Extract the [X, Y] coordinate from the center of the cell holding the provided text.  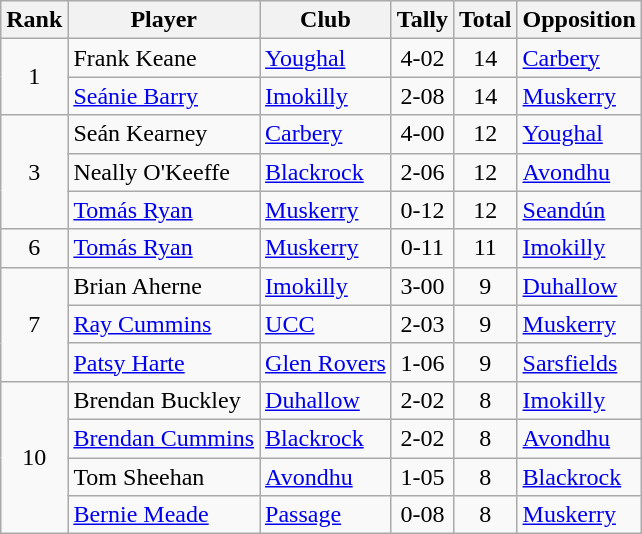
Seánie Barry [164, 96]
Ray Cummins [164, 324]
11 [485, 248]
3-00 [422, 286]
4-00 [422, 134]
2-03 [422, 324]
0-11 [422, 248]
UCC [326, 324]
Seán Kearney [164, 134]
2-08 [422, 96]
Tally [422, 20]
Brendan Cummins [164, 438]
Opposition [579, 20]
1-05 [422, 477]
Bernie Meade [164, 515]
4-02 [422, 58]
Club [326, 20]
Brendan Buckley [164, 400]
1 [34, 77]
Frank Keane [164, 58]
10 [34, 457]
2-06 [422, 172]
Sarsfields [579, 362]
Passage [326, 515]
Tom Sheehan [164, 477]
Player [164, 20]
Total [485, 20]
1-06 [422, 362]
Glen Rovers [326, 362]
Seandún [579, 210]
Neally O'Keeffe [164, 172]
0-12 [422, 210]
Patsy Harte [164, 362]
6 [34, 248]
3 [34, 172]
0-08 [422, 515]
7 [34, 324]
Rank [34, 20]
Brian Aherne [164, 286]
